Detect which cell encompasses the target text, then output its (X, Y) center coordinate. 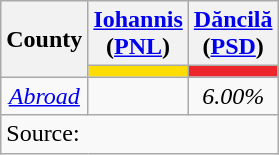
Iohannis(PNL) (138, 34)
Source: (140, 134)
Abroad (44, 96)
County (44, 39)
6.00% (233, 96)
Dăncilă(PSD) (233, 34)
